Return (x, y) of the center of cell containing provided text 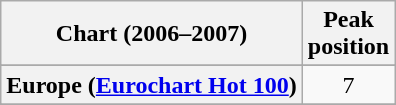
Chart (2006–2007) (152, 34)
7 (348, 85)
Peakposition (348, 34)
Europe (Eurochart Hot 100) (152, 85)
